Determine the [X, Y] coordinate at the center of the cell enclosing the given text.  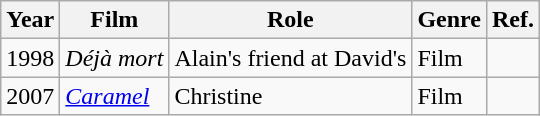
2007 [30, 96]
1998 [30, 58]
Alain's friend at David's [290, 58]
Role [290, 20]
Genre [450, 20]
Caramel [114, 96]
Year [30, 20]
Déjà mort [114, 58]
Ref. [512, 20]
Christine [290, 96]
